For the text-containing cell, return its midpoint in [x, y] coordinate format. 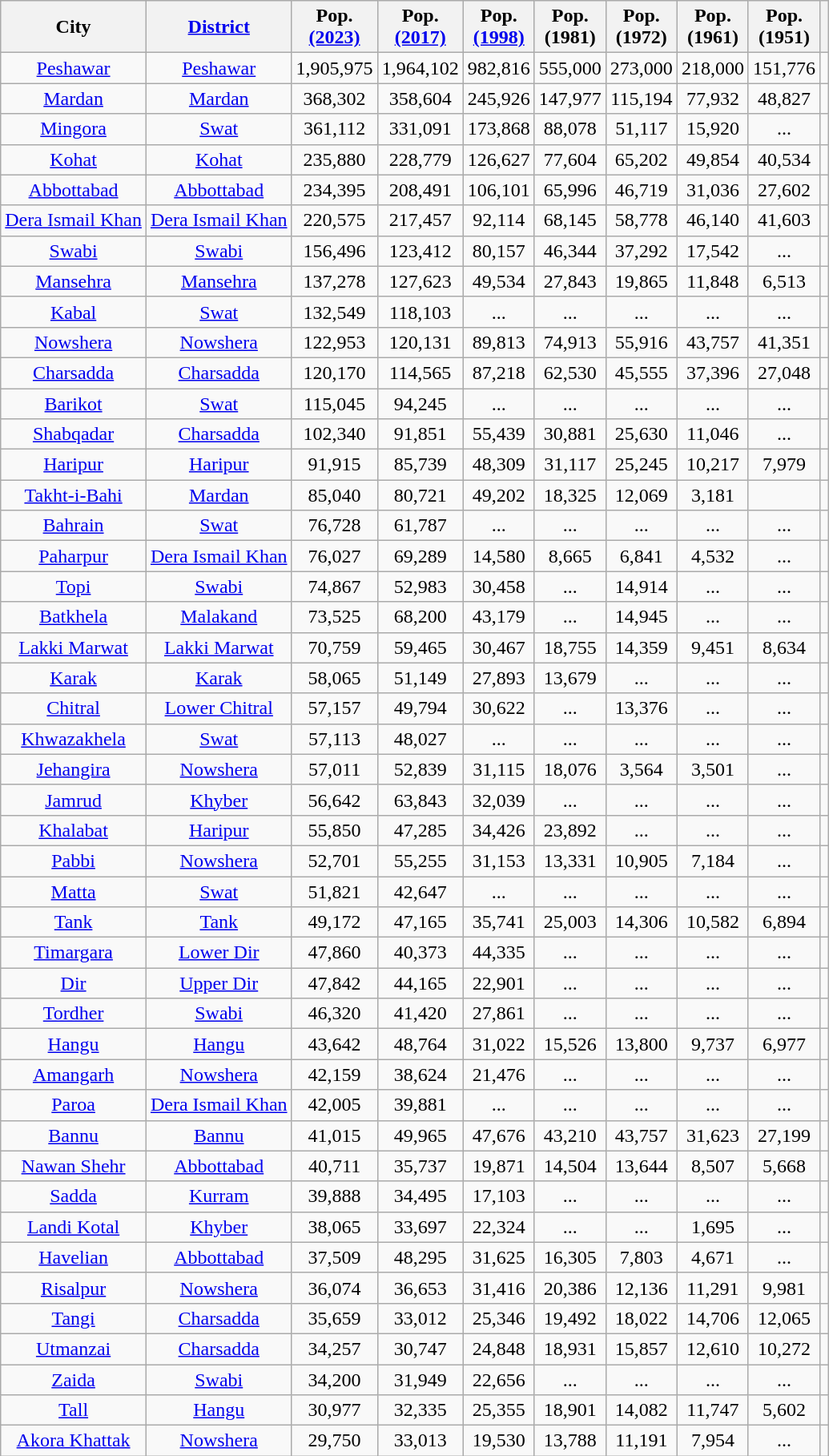
27,843 [570, 281]
Tall [74, 1410]
85,739 [420, 465]
123,412 [420, 251]
Sadda [74, 1196]
11,848 [713, 281]
245,926 [498, 99]
27,861 [498, 1014]
15,526 [570, 1044]
Tangi [74, 1318]
11,191 [641, 1441]
46,719 [641, 190]
74,867 [335, 587]
33,012 [420, 1318]
13,800 [641, 1044]
Pop.(1998) [498, 27]
41,420 [420, 1014]
120,131 [420, 342]
Kabal [74, 312]
46,320 [335, 1014]
Batkhela [74, 617]
55,850 [335, 830]
47,860 [335, 953]
48,827 [783, 99]
34,200 [335, 1379]
Pop.(1951) [783, 27]
Lower Chitral [219, 708]
Barikot [74, 403]
Bahrain [74, 526]
156,496 [335, 251]
7,803 [641, 1257]
25,355 [498, 1410]
Mingora [74, 129]
Chitral [74, 708]
30,747 [420, 1349]
18,755 [570, 647]
30,467 [498, 647]
115,194 [641, 99]
37,292 [641, 251]
89,813 [498, 342]
14,706 [713, 1318]
37,396 [713, 373]
Kurram [219, 1196]
35,737 [420, 1166]
15,857 [641, 1349]
Nawan Shehr [74, 1166]
3,501 [713, 769]
Malakand [219, 617]
74,913 [570, 342]
13,679 [570, 678]
13,376 [641, 708]
76,027 [335, 556]
114,565 [420, 373]
51,821 [335, 892]
8,507 [713, 1166]
Pop.(1961) [713, 27]
31,153 [498, 861]
46,344 [570, 251]
18,076 [570, 769]
22,656 [498, 1379]
30,622 [498, 708]
25,003 [570, 922]
52,839 [420, 769]
220,575 [335, 220]
31,117 [570, 465]
27,048 [783, 373]
85,040 [335, 495]
24,848 [498, 1349]
6,841 [641, 556]
25,245 [641, 465]
Pop.(1981) [570, 27]
273,000 [641, 68]
55,255 [420, 861]
1,695 [713, 1227]
102,340 [335, 434]
47,165 [420, 922]
76,728 [335, 526]
49,172 [335, 922]
19,492 [570, 1318]
51,117 [641, 129]
11,747 [713, 1410]
31,949 [420, 1379]
49,965 [420, 1135]
87,218 [498, 373]
11,291 [713, 1288]
22,324 [498, 1227]
52,701 [335, 861]
15,920 [713, 129]
39,881 [420, 1105]
38,065 [335, 1227]
30,977 [335, 1410]
10,905 [641, 861]
88,078 [570, 129]
Dir [74, 983]
235,880 [335, 159]
14,306 [641, 922]
47,285 [420, 830]
Paroa [74, 1105]
137,278 [335, 281]
80,721 [420, 495]
48,295 [420, 1257]
7,184 [713, 861]
41,351 [783, 342]
92,114 [498, 220]
59,465 [420, 647]
19,871 [498, 1166]
69,289 [420, 556]
47,842 [335, 983]
35,659 [335, 1318]
Zaida [74, 1379]
8,665 [570, 556]
18,325 [570, 495]
368,302 [335, 99]
361,112 [335, 129]
City [74, 27]
9,737 [713, 1044]
234,395 [335, 190]
48,309 [498, 465]
18,901 [570, 1410]
31,625 [498, 1257]
42,647 [420, 892]
31,022 [498, 1044]
14,580 [498, 556]
District [219, 27]
91,915 [335, 465]
23,892 [570, 830]
3,564 [641, 769]
6,513 [783, 281]
Akora Khattak [74, 1441]
6,977 [783, 1044]
34,426 [498, 830]
115,045 [335, 403]
Landi Kotal [74, 1227]
40,373 [420, 953]
49,202 [498, 495]
30,881 [570, 434]
Topi [74, 587]
42,005 [335, 1105]
33,697 [420, 1227]
Tordher [74, 1014]
Paharpur [74, 556]
62,530 [570, 373]
33,013 [420, 1441]
9,981 [783, 1288]
55,916 [641, 342]
1,964,102 [420, 68]
Pop.(2023) [335, 27]
7,954 [713, 1441]
19,530 [498, 1441]
47,676 [498, 1135]
94,245 [420, 403]
127,623 [420, 281]
57,157 [335, 708]
5,668 [783, 1166]
77,932 [713, 99]
41,015 [335, 1135]
14,504 [570, 1166]
38,624 [420, 1075]
40,534 [783, 159]
8,634 [783, 647]
31,416 [498, 1288]
17,103 [498, 1196]
12,065 [783, 1318]
48,027 [420, 739]
35,741 [498, 922]
3,181 [713, 495]
34,257 [335, 1349]
39,888 [335, 1196]
20,386 [570, 1288]
10,272 [783, 1349]
40,711 [335, 1166]
48,764 [420, 1044]
49,794 [420, 708]
Khalabat [74, 830]
68,200 [420, 617]
43,642 [335, 1044]
Timargara [74, 953]
6,894 [783, 922]
19,865 [641, 281]
32,039 [498, 800]
106,101 [498, 190]
42,159 [335, 1075]
Risalpur [74, 1288]
37,509 [335, 1257]
51,149 [420, 678]
18,931 [570, 1349]
Upper Dir [219, 983]
1,905,975 [335, 68]
31,036 [713, 190]
25,630 [641, 434]
Pop.(1972) [641, 27]
56,642 [335, 800]
126,627 [498, 159]
27,893 [498, 678]
982,816 [498, 68]
22,901 [498, 983]
65,202 [641, 159]
27,602 [783, 190]
44,165 [420, 983]
122,953 [335, 342]
41,603 [783, 220]
58,778 [641, 220]
58,065 [335, 678]
18,022 [641, 1318]
70,759 [335, 647]
Matta [74, 892]
61,787 [420, 526]
147,977 [570, 99]
77,604 [570, 159]
91,851 [420, 434]
31,115 [498, 769]
331,091 [420, 129]
14,082 [641, 1410]
Havelian [74, 1257]
63,843 [420, 800]
36,074 [335, 1288]
34,495 [420, 1196]
10,217 [713, 465]
80,157 [498, 251]
208,491 [420, 190]
Utmanzai [74, 1349]
12,136 [641, 1288]
46,140 [713, 220]
49,534 [498, 281]
27,199 [783, 1135]
10,582 [713, 922]
43,179 [498, 617]
Lower Dir [219, 953]
Jamrud [74, 800]
13,788 [570, 1441]
36,653 [420, 1288]
4,532 [713, 556]
Pabbi [74, 861]
151,776 [783, 68]
14,945 [641, 617]
228,779 [420, 159]
25,346 [498, 1318]
Takht-i-Bahi [74, 495]
30,458 [498, 587]
13,644 [641, 1166]
217,457 [420, 220]
Shabqadar [74, 434]
32,335 [420, 1410]
12,610 [713, 1349]
65,996 [570, 190]
173,868 [498, 129]
12,069 [641, 495]
5,602 [783, 1410]
555,000 [570, 68]
4,671 [713, 1257]
55,439 [498, 434]
7,979 [783, 465]
118,103 [420, 312]
358,604 [420, 99]
120,170 [335, 373]
16,305 [570, 1257]
57,113 [335, 739]
45,555 [641, 373]
Pop.(2017) [420, 27]
49,854 [713, 159]
44,335 [498, 953]
73,525 [335, 617]
68,145 [570, 220]
31,623 [713, 1135]
43,210 [570, 1135]
Amangarh [74, 1075]
132,549 [335, 312]
13,331 [570, 861]
14,914 [641, 587]
Jehangira [74, 769]
52,983 [420, 587]
11,046 [713, 434]
9,451 [713, 647]
14,359 [641, 647]
29,750 [335, 1441]
218,000 [713, 68]
21,476 [498, 1075]
57,011 [335, 769]
17,542 [713, 251]
Khwazakhela [74, 739]
